Return [X, Y] of the center of cell containing provided text 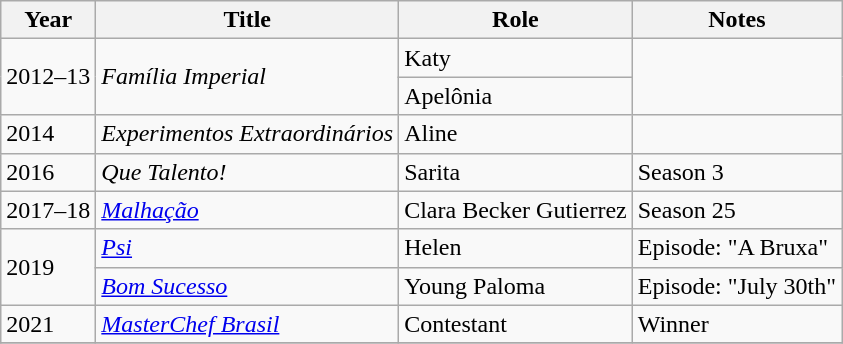
Episode: "July 30th" [736, 286]
Apelônia [516, 96]
Season 25 [736, 210]
Young Paloma [516, 286]
Que Talento! [248, 172]
Katy [516, 58]
Sarita [516, 172]
2012–13 [48, 77]
Malhação [248, 210]
2019 [48, 267]
Season 3 [736, 172]
Contestant [516, 324]
Helen [516, 248]
MasterChef Brasil [248, 324]
2021 [48, 324]
2017–18 [48, 210]
Episode: "A Bruxa" [736, 248]
Psi [248, 248]
Família Imperial [248, 77]
2014 [48, 134]
Clara Becker Gutierrez [516, 210]
Year [48, 20]
Notes [736, 20]
Aline [516, 134]
Title [248, 20]
Winner [736, 324]
Role [516, 20]
Experimentos Extraordinários [248, 134]
2016 [48, 172]
Bom Sucesso [248, 286]
